Scan for the cell matching the given text and deliver its (X, Y) coordinate at center. 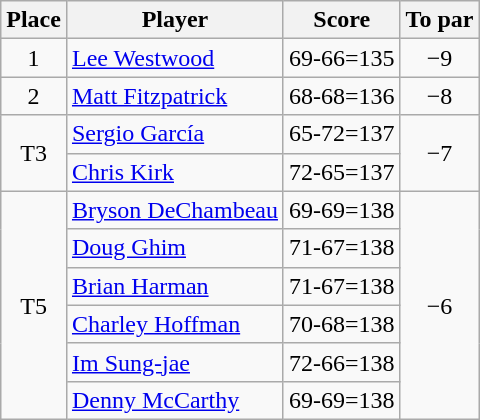
Brian Harman (174, 286)
Score (342, 20)
Sergio García (174, 134)
72-65=137 (342, 172)
T5 (34, 305)
1 (34, 58)
T3 (34, 153)
65-72=137 (342, 134)
72-66=138 (342, 362)
70-68=138 (342, 324)
2 (34, 96)
Matt Fitzpatrick (174, 96)
Im Sung-jae (174, 362)
To par (440, 20)
Charley Hoffman (174, 324)
Denny McCarthy (174, 400)
−7 (440, 153)
Lee Westwood (174, 58)
68-68=136 (342, 96)
−6 (440, 305)
Chris Kirk (174, 172)
−9 (440, 58)
Player (174, 20)
−8 (440, 96)
Bryson DeChambeau (174, 210)
Doug Ghim (174, 248)
Place (34, 20)
69-66=135 (342, 58)
